Determine the [x, y] coordinate at the center of the cell enclosing the given text.  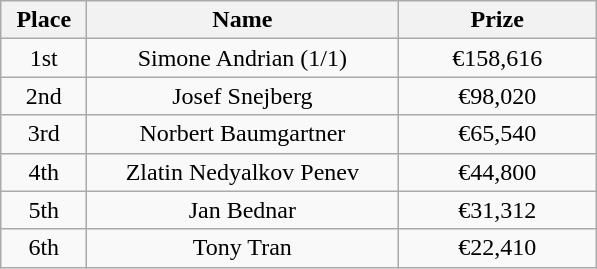
Simone Andrian (1/1) [242, 58]
4th [44, 172]
€65,540 [498, 134]
€98,020 [498, 96]
€158,616 [498, 58]
€44,800 [498, 172]
Norbert Baumgartner [242, 134]
€22,410 [498, 248]
Tony Tran [242, 248]
Jan Bednar [242, 210]
Place [44, 20]
6th [44, 248]
2nd [44, 96]
Name [242, 20]
1st [44, 58]
3rd [44, 134]
€31,312 [498, 210]
Prize [498, 20]
5th [44, 210]
Zlatin Nedyalkov Penev [242, 172]
Josef Snejberg [242, 96]
